Locate the cell with the specified text and output its [X, Y] center coordinate. 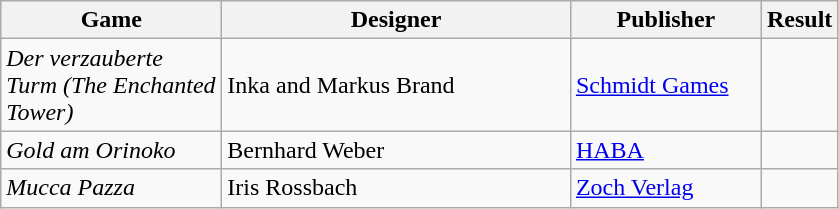
HABA [666, 150]
Designer [396, 20]
Iris Rossbach [396, 188]
Bernhard Weber [396, 150]
Game [112, 20]
Gold am Orinoko [112, 150]
Result [799, 20]
Schmidt Games [666, 85]
Mucca Pazza [112, 188]
Der verzauberte Turm (The Enchanted Tower) [112, 85]
Inka and Markus Brand [396, 85]
Publisher [666, 20]
Zoch Verlag [666, 188]
